Find where the given text appears and provide that cell's center as [x, y] coordinate. 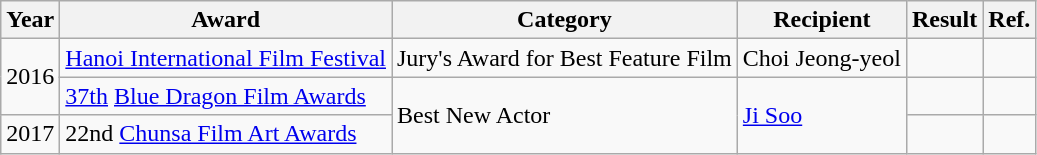
Recipient [822, 20]
22nd Chunsa Film Art Awards [226, 134]
37th Blue Dragon Film Awards [226, 96]
Choi Jeong-yeol [822, 58]
Award [226, 20]
2017 [30, 134]
Ref. [1010, 20]
Result [944, 20]
Jury's Award for Best Feature Film [565, 58]
Best New Actor [565, 115]
Ji Soo [822, 115]
2016 [30, 77]
Hanoi International Film Festival [226, 58]
Category [565, 20]
Year [30, 20]
